Find where the given text appears and provide that cell's center as (X, Y) coordinate. 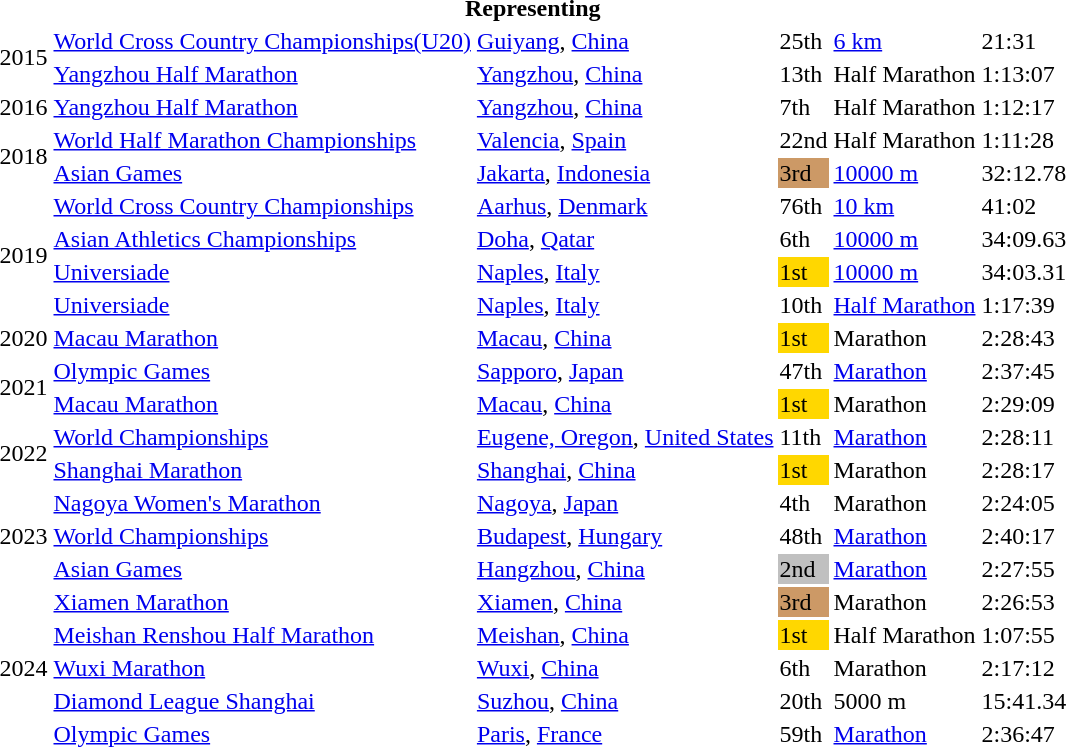
Eugene, Oregon, United States (625, 437)
Wuxi Marathon (262, 668)
World Cross Country Championships(U20) (262, 41)
Olympic Games (262, 371)
Meishan Renshou Half Marathon (262, 635)
47th (804, 371)
25th (804, 41)
Asian Athletics Championships (262, 239)
10 km (904, 206)
Budapest, Hungary (625, 536)
Diamond League Shanghai (262, 701)
13th (804, 74)
4th (804, 503)
11th (804, 437)
World Half Marathon Championships (262, 140)
Shanghai, China (625, 470)
2nd (804, 569)
10th (804, 305)
Wuxi, China (625, 668)
Xiamen Marathon (262, 602)
22nd (804, 140)
Nagoya Women's Marathon (262, 503)
48th (804, 536)
Shanghai Marathon (262, 470)
Valencia, Spain (625, 140)
Meishan, China (625, 635)
Xiamen, China (625, 602)
Guiyang, China (625, 41)
Nagoya, Japan (625, 503)
6 km (904, 41)
7th (804, 107)
76th (804, 206)
20th (804, 701)
Doha, Qatar (625, 239)
World Cross Country Championships (262, 206)
Aarhus, Denmark (625, 206)
Hangzhou, China (625, 569)
Sapporo, Japan (625, 371)
Jakarta, Indonesia (625, 173)
Suzhou, China (625, 701)
5000 m (904, 701)
